Find where the given text appears and provide that cell's center as [x, y] coordinate. 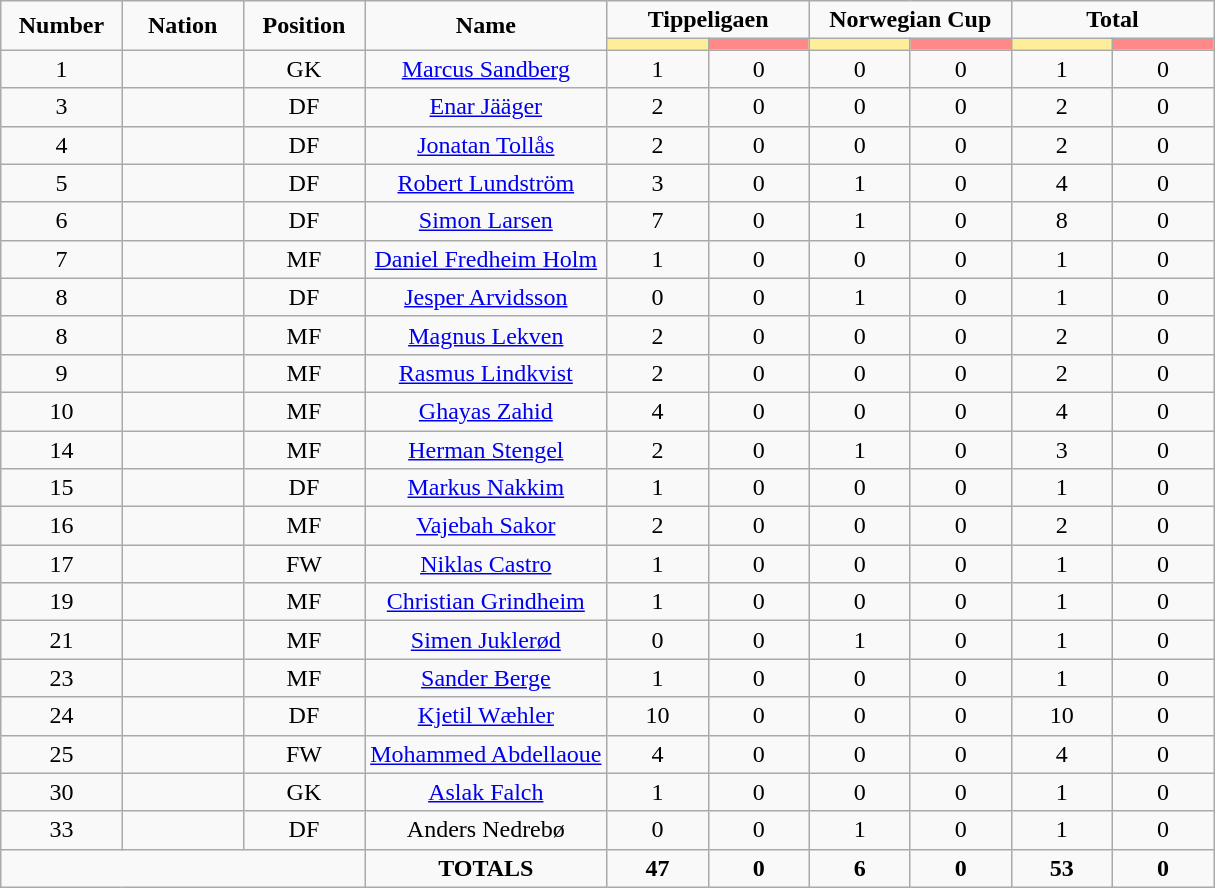
Christian Grindheim [486, 602]
9 [62, 373]
Jesper Arvidsson [486, 297]
15 [62, 488]
Simon Larsen [486, 221]
Robert Lundström [486, 183]
23 [62, 678]
TOTALS [486, 868]
Rasmus Lindkvist [486, 373]
53 [1062, 868]
Name [486, 26]
14 [62, 449]
Vajebah Sakor [486, 526]
Anders Nedrebø [486, 830]
Jonatan Tollås [486, 145]
19 [62, 602]
Simen Juklerød [486, 640]
Norwegian Cup [910, 20]
30 [62, 792]
5 [62, 183]
Markus Nakkim [486, 488]
25 [62, 754]
Marcus Sandberg [486, 69]
24 [62, 716]
Position [304, 26]
Nation [182, 26]
Niklas Castro [486, 564]
Daniel Fredheim Holm [486, 259]
47 [658, 868]
Herman Stengel [486, 449]
Kjetil Wæhler [486, 716]
17 [62, 564]
Magnus Lekven [486, 335]
Number [62, 26]
Tippeligaen [708, 20]
Ghayas Zahid [486, 411]
Total [1112, 20]
33 [62, 830]
Enar Jääger [486, 107]
Sander Berge [486, 678]
21 [62, 640]
Mohammed Abdellaoue [486, 754]
16 [62, 526]
Aslak Falch [486, 792]
